Find where the given text appears and provide that cell's center as (X, Y) coordinate. 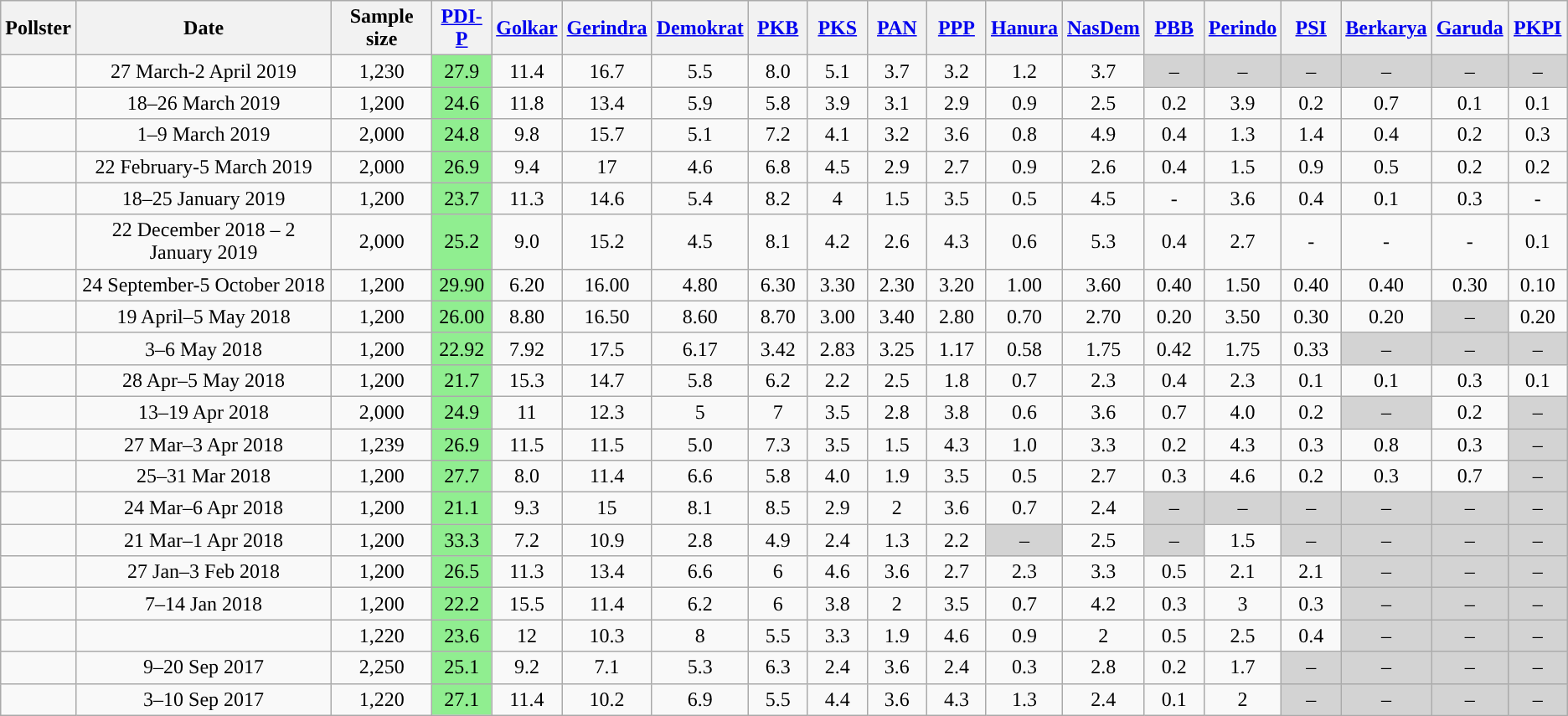
2.30 (896, 285)
8.70 (777, 317)
PSI (1312, 28)
NasDem (1104, 28)
1.00 (1024, 285)
4.1 (838, 135)
3.30 (838, 285)
4.4 (838, 699)
6.8 (777, 167)
15.7 (606, 135)
23.6 (462, 636)
3 (1242, 604)
3.50 (1242, 317)
12.3 (606, 412)
2.83 (838, 348)
6.30 (777, 285)
PKPI (1538, 28)
Pollster (39, 28)
27 Jan–3 Feb 2018 (203, 572)
15 (606, 508)
Berkarya (1386, 28)
9.2 (527, 667)
16.00 (606, 285)
10.3 (606, 636)
10.9 (606, 540)
3.00 (838, 317)
3.42 (777, 348)
3.60 (1104, 285)
17 (606, 167)
6.17 (700, 348)
29.90 (462, 285)
9.4 (527, 167)
33.3 (462, 540)
12 (527, 636)
7.3 (777, 445)
7.1 (606, 667)
22.92 (462, 348)
22.2 (462, 604)
1.0 (1024, 445)
PDI-P (462, 28)
PKS (838, 28)
PAN (896, 28)
27.9 (462, 71)
7.92 (527, 348)
Golkar (527, 28)
1.50 (1242, 285)
Demokrat (700, 28)
8.80 (527, 317)
10.2 (606, 699)
Date (203, 28)
PBB (1174, 28)
9.8 (527, 135)
2,250 (382, 667)
3.20 (957, 285)
22 December 2018 – 2 January 2019 (203, 241)
8.5 (777, 508)
28 Apr–5 May 2018 (203, 380)
15.5 (527, 604)
24.8 (462, 135)
5.9 (700, 103)
14.6 (606, 198)
24 September-5 October 2018 (203, 285)
25.1 (462, 667)
PPP (957, 28)
3.40 (896, 317)
7–14 Jan 2018 (203, 604)
1.7 (1242, 667)
0.10 (1538, 285)
25–31 Mar 2018 (203, 476)
26.5 (462, 572)
24 Mar–6 Apr 2018 (203, 508)
8.60 (700, 317)
2.80 (957, 317)
18–26 March 2019 (203, 103)
1,239 (382, 445)
2.70 (1104, 317)
16.50 (606, 317)
Gerindra (606, 28)
21 Mar–1 Apr 2018 (203, 540)
17.5 (606, 348)
Sample size (382, 28)
9–20 Sep 2017 (203, 667)
6.9 (700, 699)
19 April–5 May 2018 (203, 317)
24.6 (462, 103)
0.42 (1174, 348)
27 March-2 April 2019 (203, 71)
8 (700, 636)
3.1 (896, 103)
4 (838, 198)
5.0 (700, 445)
27 Mar–3 Apr 2018 (203, 445)
0.33 (1312, 348)
24.9 (462, 412)
21.1 (462, 508)
1.2 (1024, 71)
14.7 (606, 380)
7 (777, 412)
27.1 (462, 699)
0.70 (1024, 317)
9.3 (527, 508)
5.4 (700, 198)
25.2 (462, 241)
8.2 (777, 198)
15.3 (527, 380)
Hanura (1024, 28)
22 February-5 March 2019 (203, 167)
11 (527, 412)
3–6 May 2018 (203, 348)
27.7 (462, 476)
6.3 (777, 667)
9.0 (527, 241)
Garuda (1469, 28)
15.2 (606, 241)
1.4 (1312, 135)
1.8 (957, 380)
Perindo (1242, 28)
26.00 (462, 317)
1.17 (957, 348)
5 (700, 412)
16.7 (606, 71)
PKB (777, 28)
0.58 (1024, 348)
4.80 (700, 285)
1,230 (382, 71)
1–9 March 2019 (203, 135)
3.25 (896, 348)
3–10 Sep 2017 (203, 699)
23.7 (462, 198)
6.20 (527, 285)
11.8 (527, 103)
18–25 January 2019 (203, 198)
13–19 Apr 2018 (203, 412)
21.7 (462, 380)
